Search for the cell housing the specified text and yield its (x, y) center coordinate. 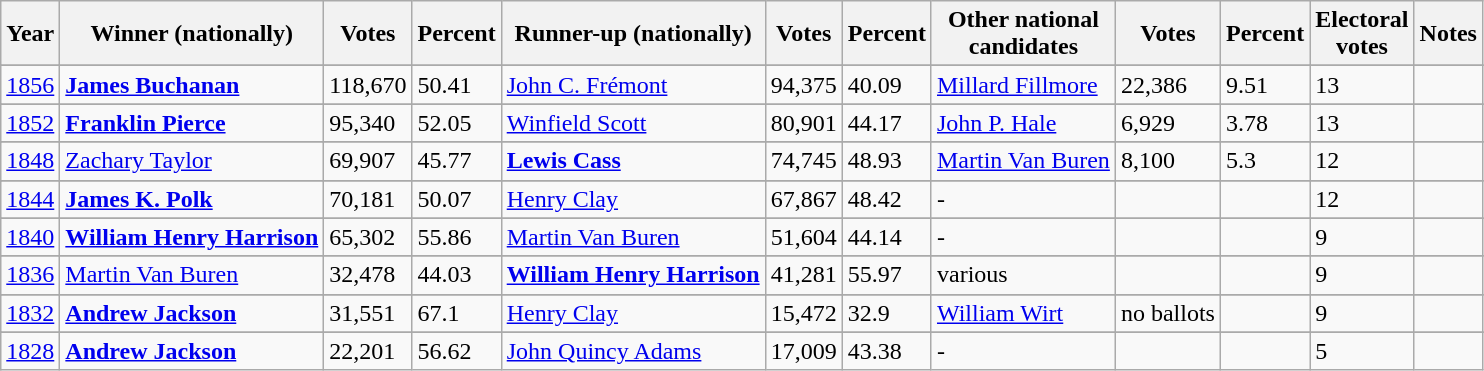
44.14 (886, 237)
80,901 (804, 123)
32.9 (886, 313)
70,181 (368, 199)
43.38 (886, 351)
95,340 (368, 123)
118,670 (368, 85)
6,929 (1168, 123)
Lewis Cass (633, 161)
50.07 (456, 199)
Millard Fillmore (1023, 85)
Notes (1448, 34)
65,302 (368, 237)
5 (1362, 351)
various (1023, 275)
52.05 (456, 123)
1844 (30, 199)
48.42 (886, 199)
67,867 (804, 199)
James Buchanan (192, 85)
17,009 (804, 351)
Electoralvotes (1362, 34)
1848 (30, 161)
James K. Polk (192, 199)
9.51 (1264, 85)
69,907 (368, 161)
44.17 (886, 123)
no ballots (1168, 313)
Runner-up (nationally) (633, 34)
Other nationalcandidates (1023, 34)
Zachary Taylor (192, 161)
Winfield Scott (633, 123)
94,375 (804, 85)
John Quincy Adams (633, 351)
15,472 (804, 313)
55.97 (886, 275)
22,386 (1168, 85)
67.1 (456, 313)
40.09 (886, 85)
74,745 (804, 161)
1840 (30, 237)
William Wirt (1023, 313)
8,100 (1168, 161)
50.41 (456, 85)
1828 (30, 351)
51,604 (804, 237)
Winner (nationally) (192, 34)
John P. Hale (1023, 123)
John C. Frémont (633, 85)
Year (30, 34)
55.86 (456, 237)
44.03 (456, 275)
31,551 (368, 313)
45.77 (456, 161)
Franklin Pierce (192, 123)
3.78 (1264, 123)
48.93 (886, 161)
1852 (30, 123)
5.3 (1264, 161)
1856 (30, 85)
32,478 (368, 275)
22,201 (368, 351)
41,281 (804, 275)
56.62 (456, 351)
1832 (30, 313)
1836 (30, 275)
